For the text-containing cell, return its midpoint in (X, Y) coordinate format. 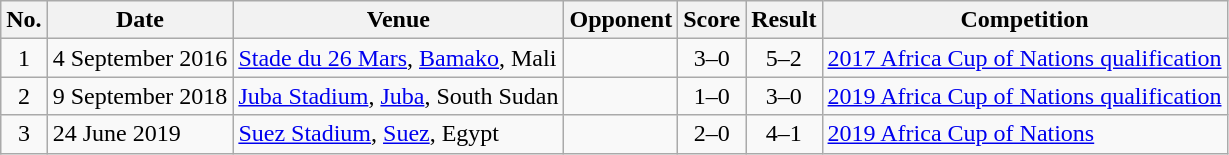
Stade du 26 Mars, Bamako, Mali (398, 58)
Result (784, 20)
Score (712, 20)
Suez Stadium, Suez, Egypt (398, 134)
3 (24, 134)
No. (24, 20)
1 (24, 58)
Date (140, 20)
5–2 (784, 58)
Opponent (621, 20)
9 September 2018 (140, 96)
24 June 2019 (140, 134)
4 September 2016 (140, 58)
2 (24, 96)
2019 Africa Cup of Nations (1024, 134)
Competition (1024, 20)
Juba Stadium, Juba, South Sudan (398, 96)
2–0 (712, 134)
1–0 (712, 96)
2017 Africa Cup of Nations qualification (1024, 58)
Venue (398, 20)
2019 Africa Cup of Nations qualification (1024, 96)
4–1 (784, 134)
